Capture the cell that displays the provided text and extract its [x, y] central coordinate. 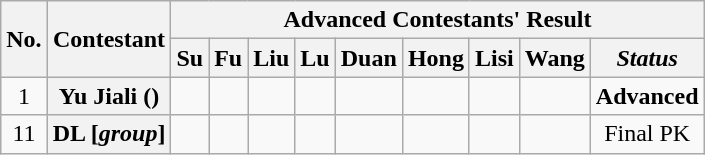
Lisi [494, 58]
1 [24, 96]
Final PK [647, 134]
Advanced Contestants' Result [438, 20]
Yu Jiali () [109, 96]
Su [190, 58]
No. [24, 39]
Fu [228, 58]
Contestant [109, 39]
Status [647, 58]
Advanced [647, 96]
DL [group] [109, 134]
Lu [315, 58]
Hong [436, 58]
Liu [272, 58]
Duan [368, 58]
Wang [554, 58]
11 [24, 134]
